Search for the cell housing the specified text and yield its [x, y] center coordinate. 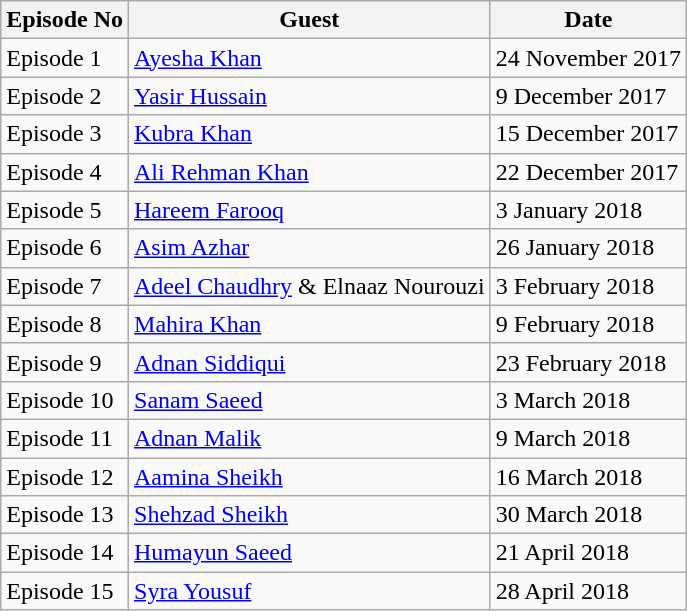
21 April 2018 [588, 553]
Aamina Sheikh [310, 477]
Mahira Khan [310, 324]
3 February 2018 [588, 286]
Episode 7 [65, 286]
Yasir Hussain [310, 96]
26 January 2018 [588, 248]
Date [588, 20]
Guest [310, 20]
9 February 2018 [588, 324]
Episode 15 [65, 591]
3 March 2018 [588, 400]
Episode 11 [65, 438]
23 February 2018 [588, 362]
24 November 2017 [588, 58]
Ayesha Khan [310, 58]
Adeel Chaudhry & Elnaaz Nourouzi [310, 286]
Episode 3 [65, 134]
16 March 2018 [588, 477]
15 December 2017 [588, 134]
Episode 1 [65, 58]
Episode 13 [65, 515]
Shehzad Sheikh [310, 515]
Episode 10 [65, 400]
28 April 2018 [588, 591]
Episode 2 [65, 96]
Episode 4 [65, 172]
Adnan Malik [310, 438]
Ali Rehman Khan [310, 172]
Episode 9 [65, 362]
Asim Azhar [310, 248]
22 December 2017 [588, 172]
Episode 12 [65, 477]
Sanam Saeed [310, 400]
Episode 6 [65, 248]
Kubra Khan [310, 134]
Episode 8 [65, 324]
Syra Yousuf [310, 591]
Hareem Farooq [310, 210]
Adnan Siddiqui [310, 362]
Episode No [65, 20]
Humayun Saeed [310, 553]
9 March 2018 [588, 438]
30 March 2018 [588, 515]
Episode 5 [65, 210]
3 January 2018 [588, 210]
Episode 14 [65, 553]
9 December 2017 [588, 96]
